Locate the cell with the specified text and output its (x, y) center coordinate. 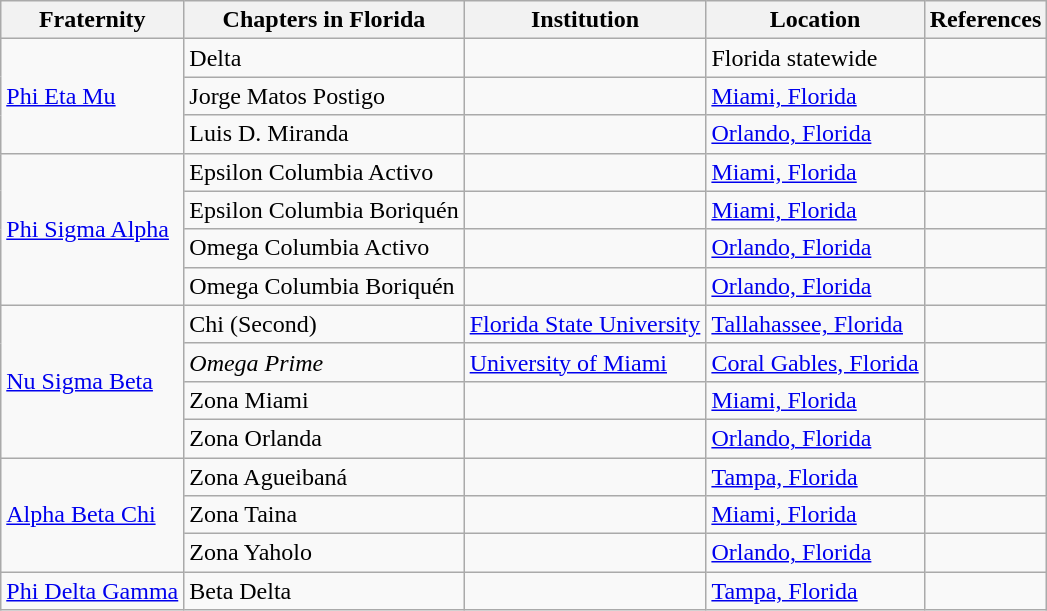
Phi Eta Mu (92, 96)
Zona Agueibaná (324, 477)
Institution (585, 20)
Nu Sigma Beta (92, 381)
Zona Miami (324, 400)
Coral Gables, Florida (815, 362)
Phi Delta Gamma (92, 591)
Delta (324, 58)
Chi (Second) (324, 324)
Zona Taina (324, 515)
References (986, 20)
University of Miami (585, 362)
Beta Delta (324, 591)
Chapters in Florida (324, 20)
Omega Columbia Boriquén (324, 286)
Epsilon Columbia Boriquén (324, 210)
Omega Prime (324, 362)
Alpha Beta Chi (92, 515)
Zona Orlanda (324, 438)
Omega Columbia Activo (324, 248)
Florida State University (585, 324)
Luis D. Miranda (324, 134)
Fraternity (92, 20)
Location (815, 20)
Zona Yaholo (324, 553)
Tallahassee, Florida (815, 324)
Phi Sigma Alpha (92, 229)
Epsilon Columbia Activo (324, 172)
Florida statewide (815, 58)
Jorge Matos Postigo (324, 96)
